Scan for the cell matching the given text and deliver its [x, y] coordinate at center. 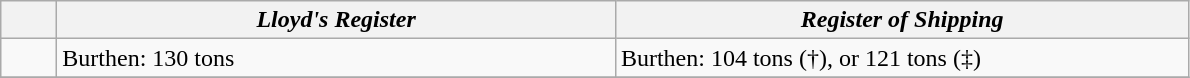
Burthen: 130 tons [336, 58]
Burthen: 104 tons (†), or 121 tons (‡) [902, 58]
Register of Shipping [902, 20]
Lloyd's Register [336, 20]
